For the text-containing cell, return its midpoint in (x, y) coordinate format. 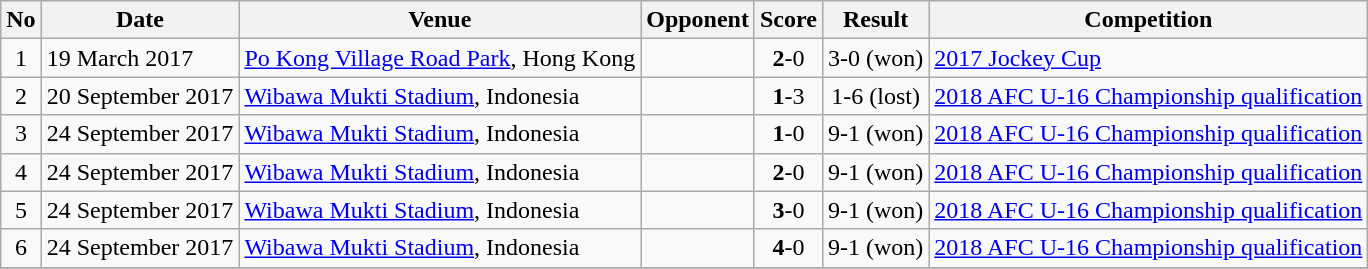
19 March 2017 (140, 58)
Date (140, 20)
4-0 (788, 248)
1-3 (788, 96)
Venue (440, 20)
3-0 (788, 210)
2 (21, 96)
No (21, 20)
Score (788, 20)
Competition (1148, 20)
1 (21, 58)
3 (21, 134)
Opponent (698, 20)
1-0 (788, 134)
6 (21, 248)
Po Kong Village Road Park, Hong Kong (440, 58)
2017 Jockey Cup (1148, 58)
20 September 2017 (140, 96)
4 (21, 172)
3-0 (won) (875, 58)
5 (21, 210)
Result (875, 20)
1-6 (lost) (875, 96)
